Locate the cell with the specified text and output its [X, Y] center coordinate. 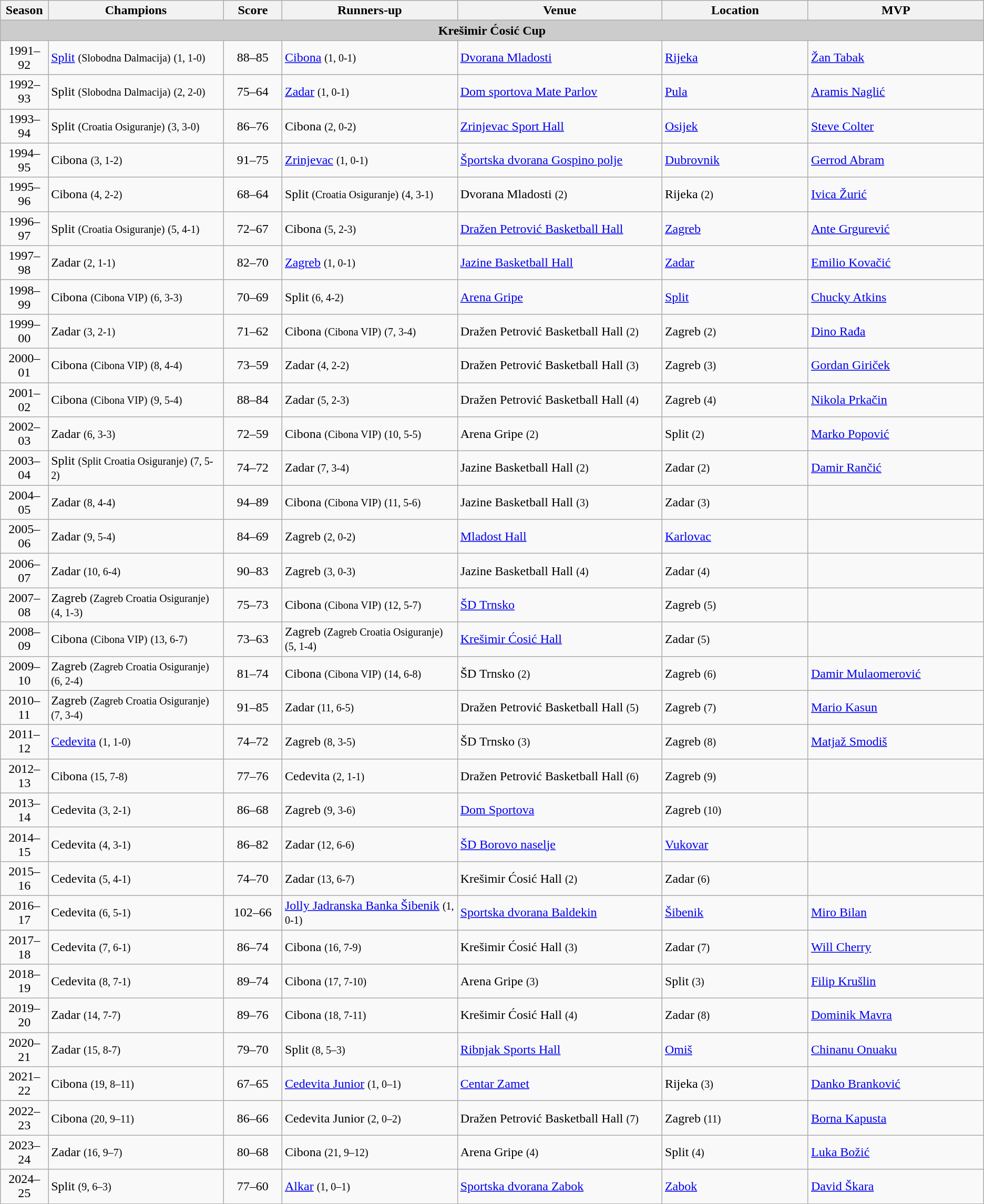
89–76 [252, 1016]
Dražen Petrović Basketball Hall (3) [559, 365]
Arena Gripe (2) [559, 434]
Zadar (11, 6-5) [370, 708]
102–66 [252, 913]
Rijeka [735, 58]
Zadar (7, 3-4) [370, 468]
Cibona (16, 7-9) [370, 946]
2023–24 [24, 1152]
74–70 [252, 878]
Dražen Petrović Basketball Hall [559, 228]
Jolly Jadranska Banka Šibenik (1, 0-1) [370, 913]
Runners-up [370, 11]
Cibona (Cibona VIP) (7, 3-4) [370, 331]
Zagreb (11) [735, 1118]
1999–00 [24, 331]
2006–07 [24, 571]
David Škara [896, 1186]
75–73 [252, 605]
94–89 [252, 503]
82–70 [252, 263]
Split (Croatia Osiguranje) (4, 3-1) [370, 195]
Dino Rađa [896, 331]
Score [252, 11]
Jazine Basketball Hall (3) [559, 503]
Marko Popović [896, 434]
2007–08 [24, 605]
Mario Kasun [896, 708]
Cedevita (7, 6-1) [136, 946]
86–76 [252, 126]
2003–04 [24, 468]
Cibona (17, 7-10) [370, 981]
Dražen Petrović Basketball Hall (5) [559, 708]
Cibona (Cibona VIP) (13, 6-7) [136, 639]
Centar Zamet [559, 1084]
2002–03 [24, 434]
Zadar (13, 6-7) [370, 878]
Cibona (15, 7-8) [136, 776]
Split (Croatia Osiguranje) (5, 4-1) [136, 228]
Cedevita (1, 1-0) [136, 741]
1997–98 [24, 263]
Zagreb [735, 228]
MVP [896, 11]
Cibona (Cibona VIP) (10, 5-5) [370, 434]
2009–10 [24, 673]
70–69 [252, 297]
Jazine Basketball Hall (4) [559, 571]
Sportska dvorana Baldekin [559, 913]
Cedevita Junior (1, 0–1) [370, 1084]
Dvorana Mladosti [559, 58]
Cedevita (4, 3-1) [136, 844]
2011–12 [24, 741]
Žan Tabak [896, 58]
Zagreb (7) [735, 708]
2024–25 [24, 1186]
Chinanu Onuaku [896, 1049]
67–65 [252, 1084]
2015–16 [24, 878]
72–59 [252, 434]
1996–97 [24, 228]
Borna Kapusta [896, 1118]
Split (9, 6–3) [136, 1186]
Dubrovnik [735, 160]
Split (3) [735, 981]
2012–13 [24, 776]
Jazine Basketball Hall (2) [559, 468]
80–68 [252, 1152]
Dražen Petrović Basketball Hall (7) [559, 1118]
Zadar (10, 6-4) [136, 571]
Gerrod Abram [896, 160]
Zadar (14, 7-7) [136, 1016]
89–74 [252, 981]
73–59 [252, 365]
86–82 [252, 844]
Sportska dvorana Zabok [559, 1186]
90–83 [252, 571]
Zrinjevac Sport Hall [559, 126]
Chucky Atkins [896, 297]
Zadar (5, 2-3) [370, 400]
Cibona (Cibona VIP) (11, 5-6) [370, 503]
Split (Slobodna Dalmacija) (2, 2-0) [136, 91]
72–67 [252, 228]
86–74 [252, 946]
2004–05 [24, 503]
2001–02 [24, 400]
Ribnjak Sports Hall [559, 1049]
2013–14 [24, 810]
Rijeka (3) [735, 1084]
Dvorana Mladosti (2) [559, 195]
Zagreb (Zagreb Croatia Osiguranje) (7, 3-4) [136, 708]
2005–06 [24, 536]
Krešimir Ćosić Hall (4) [559, 1016]
84–69 [252, 536]
Split (4) [735, 1152]
Nikola Prkačin [896, 400]
Cibona (Cibona VIP) (6, 3-3) [136, 297]
Will Cherry [896, 946]
88–85 [252, 58]
Zadar (4, 2-2) [370, 365]
Zagreb (4) [735, 400]
Zadar (9, 5-4) [136, 536]
Zadar [735, 263]
Karlovac [735, 536]
Zagreb (10) [735, 810]
Cibona (Cibona VIP) (12, 5-7) [370, 605]
Cedevita (2, 1-1) [370, 776]
Cibona (20, 9–11) [136, 1118]
Aramis Naglić [896, 91]
Zagreb (Zagreb Croatia Osiguranje) (4, 1-3) [136, 605]
Osijek [735, 126]
Arena Gripe (4) [559, 1152]
Pula [735, 91]
Mladost Hall [559, 536]
Športska dvorana Gospino polje [559, 160]
Zagreb (8) [735, 741]
1993–94 [24, 126]
Zagreb (Zagreb Croatia Osiguranje) (5, 1-4) [370, 639]
ŠD Borovo naselje [559, 844]
Season [24, 11]
71–62 [252, 331]
Dominik Mavra [896, 1016]
Split (2) [735, 434]
Damir Rančić [896, 468]
Arena Gripe (3) [559, 981]
Ivica Žurić [896, 195]
Filip Krušlin [896, 981]
Cibona (Cibona VIP) (8, 4-4) [136, 365]
Zadar (1, 0-1) [370, 91]
Champions [136, 11]
Luka Božić [896, 1152]
Cibona (2, 0-2) [370, 126]
Cedevita (6, 5-1) [136, 913]
79–70 [252, 1049]
Matjaž Smodiš [896, 741]
Zagreb (2, 0-2) [370, 536]
Cedevita (8, 7-1) [136, 981]
Zadar (7) [735, 946]
Zagreb (1, 0-1) [370, 263]
Steve Colter [896, 126]
Zagreb (6) [735, 673]
Zadar (8, 4-4) [136, 503]
2021–22 [24, 1084]
2000–01 [24, 365]
Ante Grgurević [896, 228]
Gordan Giriček [896, 365]
Zrinjevac (1, 0-1) [370, 160]
91–75 [252, 160]
ŠD Trnsko (2) [559, 673]
Zadar (5) [735, 639]
Zagreb (3, 0-3) [370, 571]
Šibenik [735, 913]
75–64 [252, 91]
2019–20 [24, 1016]
Cibona (18, 7-11) [370, 1016]
68–64 [252, 195]
Cibona (21, 9–12) [370, 1152]
73–63 [252, 639]
Cibona (5, 2-3) [370, 228]
1991–92 [24, 58]
Cibona (1, 0-1) [370, 58]
1992–93 [24, 91]
Dražen Petrović Basketball Hall (2) [559, 331]
Cedevita Junior (2, 0–2) [370, 1118]
Zagreb (Zagreb Croatia Osiguranje) (6, 2-4) [136, 673]
Vukovar [735, 844]
Cibona (3, 1-2) [136, 160]
Zagreb (5) [735, 605]
Split (6, 4-2) [370, 297]
Zadar (6) [735, 878]
2008–09 [24, 639]
ŠD Trnsko [559, 605]
Jazine Basketball Hall [559, 263]
Zadar (4) [735, 571]
88–84 [252, 400]
Location [735, 11]
Damir Mulaomerović [896, 673]
Split (8, 5–3) [370, 1049]
2014–15 [24, 844]
Omiš [735, 1049]
Krešimir Ćosić Hall [559, 639]
Zadar (12, 6-6) [370, 844]
86–66 [252, 1118]
Dom Sportova [559, 810]
Dražen Petrović Basketball Hall (4) [559, 400]
Zadar (8) [735, 1016]
Zadar (2, 1-1) [136, 263]
Split (Split Croatia Osiguranje) (7, 5-2) [136, 468]
Zagreb (3) [735, 365]
Zagreb (8, 3-5) [370, 741]
1994–95 [24, 160]
Krešimir Ćosić Hall (2) [559, 878]
ŠD Trnsko (3) [559, 741]
Alkar (1, 0–1) [370, 1186]
Emilio Kovačić [896, 263]
2018–19 [24, 981]
Zadar (6, 3-3) [136, 434]
2020–21 [24, 1049]
Krešimir Ćosić Hall (3) [559, 946]
2022–23 [24, 1118]
Dom sportova Mate Parlov [559, 91]
Miro Bilan [896, 913]
Zadar (3, 2-1) [136, 331]
Zadar (3) [735, 503]
91–85 [252, 708]
2010–11 [24, 708]
Zadar (2) [735, 468]
Zagreb (9) [735, 776]
Cedevita (3, 2-1) [136, 810]
77–60 [252, 1186]
1998–99 [24, 297]
Krešimir Ćosić Cup [492, 30]
Zadar (15, 8-7) [136, 1049]
Cibona (Cibona VIP) (9, 5-4) [136, 400]
Zagreb (2) [735, 331]
Split (Slobodna Dalmacija) (1, 1-0) [136, 58]
2017–18 [24, 946]
Danko Branković [896, 1084]
Zadar (16, 9–7) [136, 1152]
Cedevita (5, 4-1) [136, 878]
Zagreb (9, 3-6) [370, 810]
Venue [559, 11]
Zabok [735, 1186]
2016–17 [24, 913]
Rijeka (2) [735, 195]
Split (Croatia Osiguranje) (3, 3-0) [136, 126]
Dražen Petrović Basketball Hall (6) [559, 776]
Cibona (Cibona VIP) (14, 6-8) [370, 673]
Arena Gripe [559, 297]
Cibona (19, 8–11) [136, 1084]
Cibona (4, 2-2) [136, 195]
77–76 [252, 776]
81–74 [252, 673]
86–68 [252, 810]
Split [735, 297]
1995–96 [24, 195]
